Find where the given text appears and provide that cell's center as (x, y) coordinate. 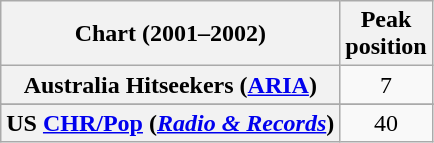
US CHR/Pop (Radio & Records) (170, 123)
40 (386, 123)
Australia Hitseekers (ARIA) (170, 85)
Chart (2001–2002) (170, 34)
Peakposition (386, 34)
7 (386, 85)
